Extract the (x, y) coordinate from the center of the cell holding the provided text.  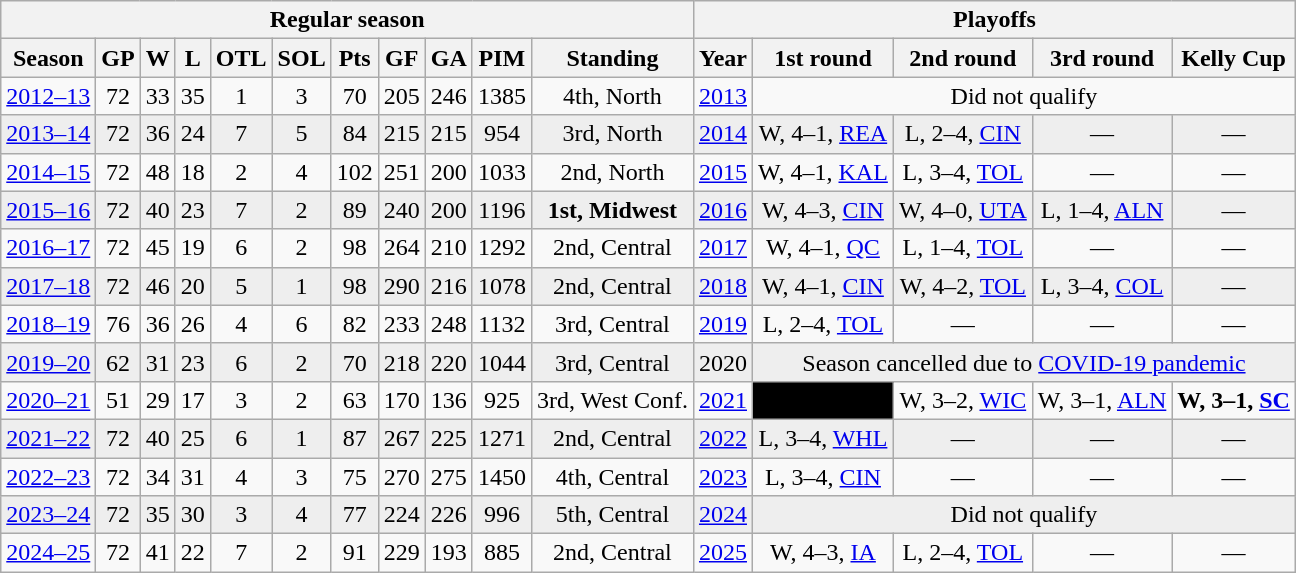
2012–13 (48, 96)
L, 1–4, ALN (1102, 210)
205 (402, 96)
18 (192, 172)
Year (722, 58)
30 (192, 515)
251 (402, 172)
W, 3–1, ALN (1102, 400)
1271 (502, 438)
3rd, West Conf. (612, 400)
4th, North (612, 96)
2017–18 (48, 286)
2022–23 (48, 477)
34 (158, 477)
4th, Central (612, 477)
2015–16 (48, 210)
87 (354, 438)
63 (354, 400)
46 (158, 286)
91 (354, 553)
62 (118, 362)
24 (192, 134)
2020 (722, 362)
Regular season (348, 20)
925 (502, 400)
1st, Midwest (612, 210)
2021 (722, 400)
22 (192, 553)
48 (158, 172)
W, 4–3, IA (824, 553)
193 (448, 553)
3rd round (1102, 58)
1033 (502, 172)
2019 (722, 324)
5th, Central (612, 515)
1292 (502, 248)
OTL (241, 58)
224 (402, 515)
270 (402, 477)
226 (448, 515)
W, 4–0, UTA (962, 210)
PIM (502, 58)
136 (448, 400)
Playoffs (994, 20)
L, 3–4, WHL (824, 438)
2020–21 (48, 400)
216 (448, 286)
246 (448, 96)
L, 3–4, CIN (824, 477)
L, 3–4, TOL (962, 172)
SOL (302, 58)
264 (402, 248)
84 (354, 134)
W, 4–2, TOL (962, 286)
1385 (502, 96)
2024–25 (48, 553)
267 (402, 438)
19 (192, 248)
2016 (722, 210)
26 (192, 324)
2018–19 (48, 324)
1st round (824, 58)
2015 (722, 172)
Kelly Cup (1234, 58)
W, 3–2, WIC (962, 400)
2024 (722, 515)
170 (402, 400)
229 (402, 553)
3rd, North (612, 134)
W (158, 58)
1132 (502, 324)
1196 (502, 210)
1078 (502, 286)
17 (192, 400)
2013–14 (48, 134)
275 (448, 477)
L, 2–4, CIN (962, 134)
L, 1–4, TOL (962, 248)
89 (354, 210)
75 (354, 477)
L (192, 58)
248 (448, 324)
2nd round (962, 58)
218 (402, 362)
41 (158, 553)
L, 3–4, COL (1102, 286)
Season (48, 58)
GF (402, 58)
225 (448, 438)
290 (402, 286)
1450 (502, 477)
2021–22 (48, 438)
233 (402, 324)
885 (502, 553)
2nd, North (612, 172)
996 (502, 515)
2017 (722, 248)
33 (158, 96)
45 (158, 248)
2014 (722, 134)
GP (118, 58)
2019–20 (48, 362)
W, 3–1, SC (1234, 400)
210 (448, 248)
Pts (354, 58)
25 (192, 438)
2023–24 (48, 515)
29 (158, 400)
W, 4–1, QC (824, 248)
2018 (722, 286)
82 (354, 324)
2013 (722, 96)
102 (354, 172)
Standing (612, 58)
GA (448, 58)
76 (118, 324)
2023 (722, 477)
W, 4–1, CIN (824, 286)
2014–15 (48, 172)
1044 (502, 362)
2025 (722, 553)
Season cancelled due to COVID-19 pandemic (1024, 362)
2016–17 (48, 248)
77 (354, 515)
2022 (722, 438)
240 (402, 210)
51 (118, 400)
W, 4–1, KAL (824, 172)
220 (448, 362)
20 (192, 286)
W, 4–3, CIN (824, 210)
W, 4–1, REA (824, 134)
954 (502, 134)
